Pinpoint the cell where the given text exists, returning its [X, Y] midpoint coordinate. 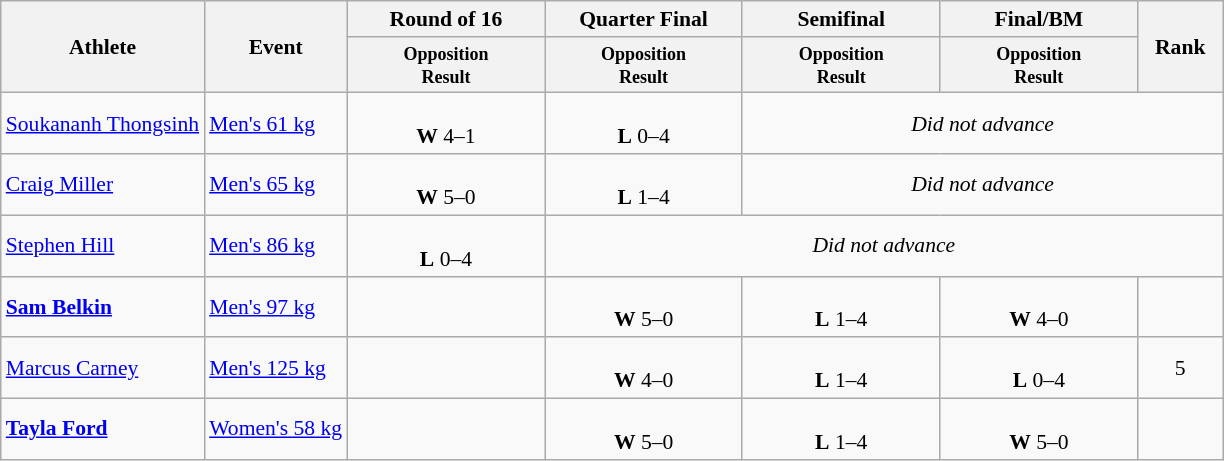
Marcus Carney [102, 368]
Rank [1180, 47]
Quarter Final [644, 19]
Men's 97 kg [276, 306]
Craig Miller [102, 184]
Semifinal [841, 19]
Final/BM [1039, 19]
Men's 65 kg [276, 184]
W 4–1 [446, 124]
Men's 86 kg [276, 246]
Men's 61 kg [276, 124]
Soukananh Thongsinh [102, 124]
Round of 16 [446, 19]
Women's 58 kg [276, 430]
Sam Belkin [102, 306]
Event [276, 47]
5 [1180, 368]
Tayla Ford [102, 430]
Stephen Hill [102, 246]
Athlete [102, 47]
Men's 125 kg [276, 368]
